Scan for the cell matching the given text and deliver its (X, Y) coordinate at center. 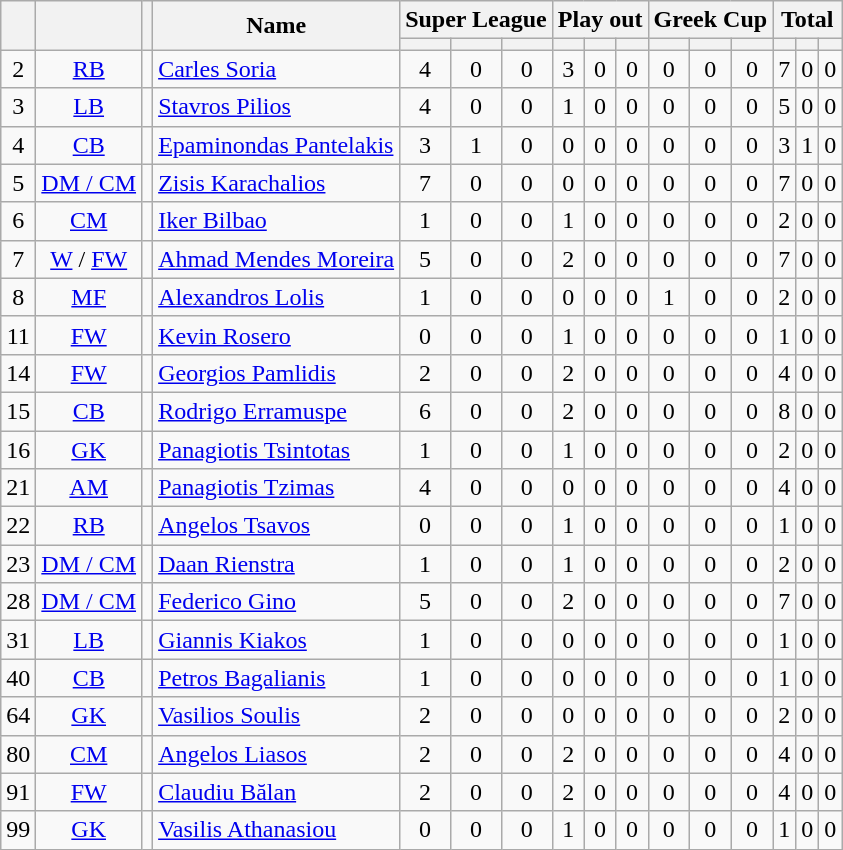
Claudiu Bălan (276, 792)
Zisis Karachalios (276, 183)
31 (18, 640)
Giannis Kiakos (276, 640)
Daan Rienstra (276, 564)
80 (18, 754)
21 (18, 488)
Ahmad Mendes Moreira (276, 259)
Kevin Rosero (276, 335)
Alexandros Lolis (276, 297)
Greek Cup (710, 20)
Epaminondas Pantelakis (276, 145)
W / FW (89, 259)
16 (18, 449)
Federico Gino (276, 602)
Name (276, 26)
Iker Bilbao (276, 221)
Angelos Tsavos (276, 526)
MF (89, 297)
Carles Soria (276, 69)
40 (18, 678)
Rodrigo Erramuspe (276, 411)
91 (18, 792)
Angelos Liasos (276, 754)
AM (89, 488)
Super League (476, 20)
14 (18, 373)
Georgios Pamlidis (276, 373)
64 (18, 716)
Vasilis Athanasiou (276, 830)
Vasilios Soulis (276, 716)
11 (18, 335)
22 (18, 526)
Stavros Pilios (276, 107)
15 (18, 411)
Petros Bagalianis (276, 678)
28 (18, 602)
99 (18, 830)
Panagiotis Tsintotas (276, 449)
Play out (600, 20)
Total (808, 20)
23 (18, 564)
Panagiotis Tzimas (276, 488)
